Scan for the cell matching the given text and deliver its (x, y) coordinate at center. 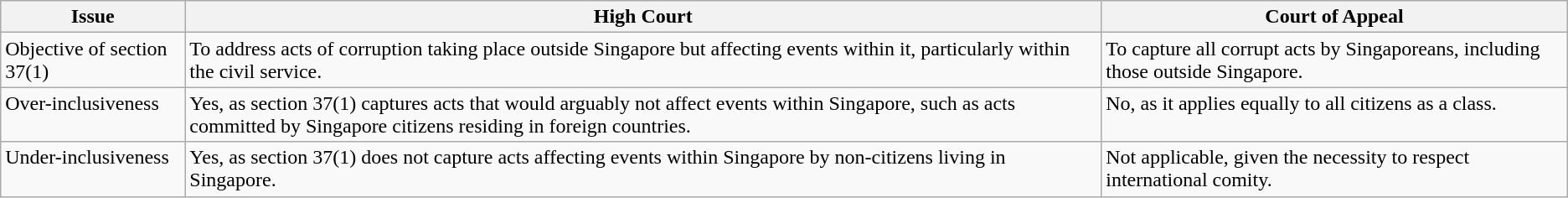
Yes, as section 37(1) does not capture acts affecting events within Singapore by non-citizens living in Singapore. (643, 169)
High Court (643, 17)
Over-inclusiveness (93, 114)
To capture all corrupt acts by Singaporeans, including those outside Singapore. (1335, 60)
Not applicable, given the necessity to respect international comity. (1335, 169)
Under-inclusiveness (93, 169)
Issue (93, 17)
To address acts of corruption taking place outside Singapore but affecting events within it, particularly within the civil service. (643, 60)
Objective of section 37(1) (93, 60)
No, as it applies equally to all citizens as a class. (1335, 114)
Court of Appeal (1335, 17)
